From the cell containing the given text, extract its center point as [X, Y] coordinate. 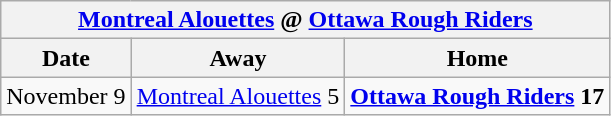
Home [478, 58]
Date [66, 58]
November 9 [66, 96]
Montreal Alouettes @ Ottawa Rough Riders [306, 20]
Montreal Alouettes 5 [238, 96]
Away [238, 58]
Ottawa Rough Riders 17 [478, 96]
